Output the [X, Y] coordinate of the center of the cell containing the given text.  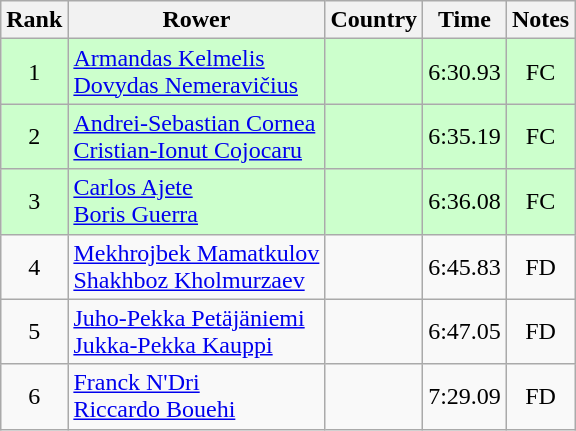
6:30.93 [465, 72]
Notes [540, 20]
Franck N'DriRiccardo Bouehi [196, 396]
6 [34, 396]
Time [465, 20]
Andrei-Sebastian CorneaCristian-Ionut Cojocaru [196, 136]
6:36.08 [465, 202]
1 [34, 72]
6:45.83 [465, 266]
3 [34, 202]
2 [34, 136]
6:47.05 [465, 332]
Rank [34, 20]
Country [374, 20]
7:29.09 [465, 396]
6:35.19 [465, 136]
Rower [196, 20]
5 [34, 332]
Mekhrojbek MamatkulovShakhboz Kholmurzaev [196, 266]
Carlos AjeteBoris Guerra [196, 202]
Juho-Pekka PetäjäniemiJukka-Pekka Kauppi [196, 332]
4 [34, 266]
Armandas KelmelisDovydas Nemeravičius [196, 72]
